Locate the cell with the specified text and output its [x, y] center coordinate. 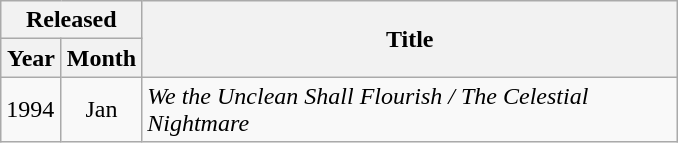
1994 [32, 110]
We the Unclean Shall Flourish / The Celestial Nightmare [410, 110]
Released [72, 20]
Title [410, 39]
Jan [101, 110]
Month [101, 58]
Year [32, 58]
